Identify which cell holds the provided text, then report its (X, Y) central coordinate. 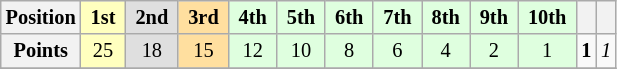
6 (397, 51)
10 (301, 51)
Position (41, 17)
2nd (152, 17)
6th (349, 17)
8 (349, 51)
12 (253, 51)
2 (494, 51)
Points (41, 51)
9th (494, 17)
8th (446, 17)
10th (547, 17)
25 (104, 51)
5th (301, 17)
1st (104, 17)
3rd (203, 17)
4 (446, 51)
15 (203, 51)
7th (397, 17)
18 (152, 51)
4th (253, 17)
